Output the (x, y) coordinate of the center of the cell containing the given text.  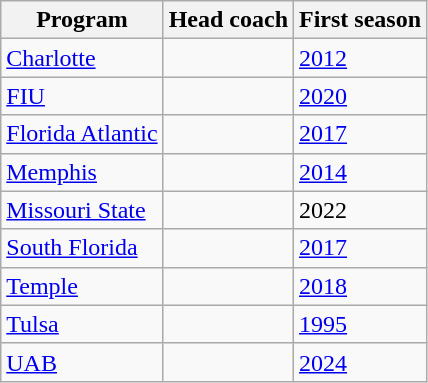
2020 (360, 96)
2024 (360, 362)
Program (82, 20)
2012 (360, 58)
Charlotte (82, 58)
South Florida (82, 248)
Tulsa (82, 324)
Florida Atlantic (82, 134)
First season (360, 20)
FIU (82, 96)
Missouri State (82, 210)
UAB (82, 362)
Head coach (228, 20)
Temple (82, 286)
2018 (360, 286)
2022 (360, 210)
2014 (360, 172)
1995 (360, 324)
Memphis (82, 172)
